From the cell containing the given text, extract its center point as [X, Y] coordinate. 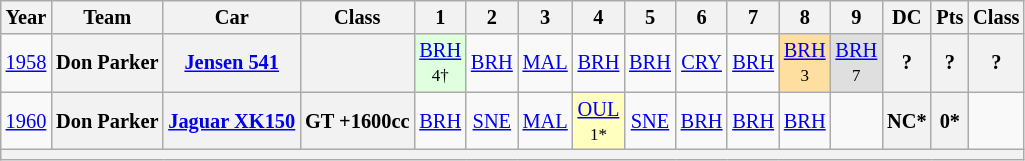
9 [857, 17]
DC [906, 17]
7 [753, 17]
0* [950, 121]
1960 [26, 121]
3 [546, 17]
6 [702, 17]
CRY [702, 63]
1958 [26, 63]
Car [232, 17]
Jensen 541 [232, 63]
BRH7 [857, 63]
Pts [950, 17]
8 [805, 17]
Jaguar XK150 [232, 121]
Team [107, 17]
GT +1600cc [357, 121]
OUL1* [599, 121]
4 [599, 17]
NC* [906, 121]
BRH4† [440, 63]
2 [492, 17]
1 [440, 17]
Year [26, 17]
BRH3 [805, 63]
5 [650, 17]
